Output the (X, Y) coordinate of the center of the cell containing the given text.  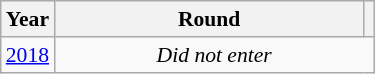
Did not enter (214, 55)
Round (209, 19)
Year (28, 19)
2018 (28, 55)
